Search for the cell housing the specified text and yield its [x, y] center coordinate. 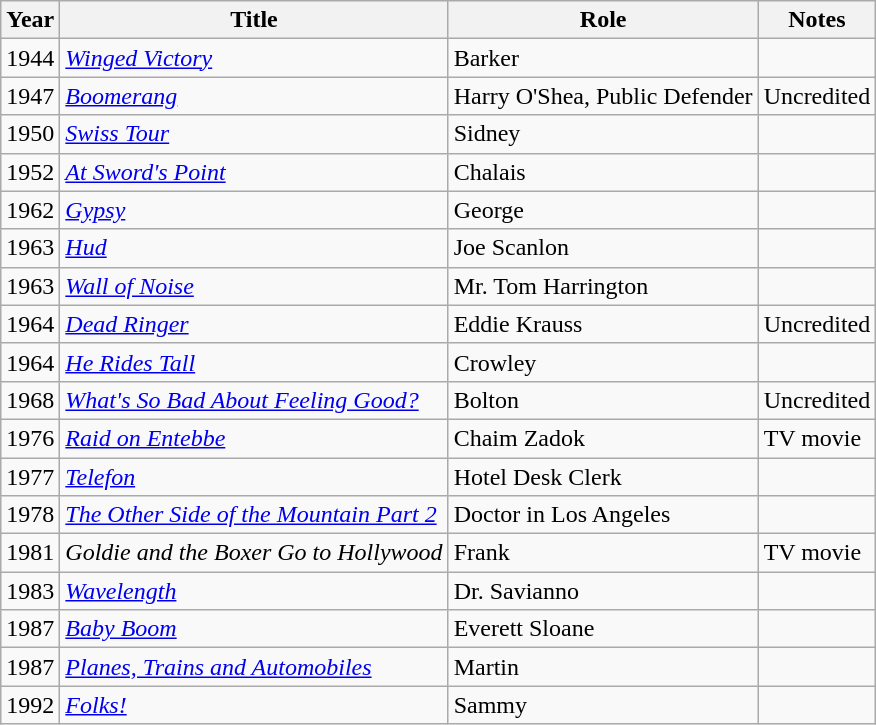
1962 [30, 210]
Joe Scanlon [603, 248]
1968 [30, 400]
Mr. Tom Harrington [603, 286]
Baby Boom [254, 629]
Wall of Noise [254, 286]
1950 [30, 134]
Chaim Zadok [603, 438]
Crowley [603, 362]
Telefon [254, 477]
1944 [30, 58]
Planes, Trains and Automobiles [254, 667]
Swiss Tour [254, 134]
Goldie and the Boxer Go to Hollywood [254, 553]
Winged Victory [254, 58]
1978 [30, 515]
Hud [254, 248]
Title [254, 20]
Wavelength [254, 591]
Frank [603, 553]
Chalais [603, 172]
Doctor in Los Angeles [603, 515]
Hotel Desk Clerk [603, 477]
Dead Ringer [254, 324]
Raid on Entebbe [254, 438]
1981 [30, 553]
Boomerang [254, 96]
Sammy [603, 705]
He Rides Tall [254, 362]
Harry O'Shea, Public Defender [603, 96]
George [603, 210]
Eddie Krauss [603, 324]
Folks! [254, 705]
1983 [30, 591]
1977 [30, 477]
Notes [817, 20]
1952 [30, 172]
1992 [30, 705]
At Sword's Point [254, 172]
Everett Sloane [603, 629]
The Other Side of the Mountain Part 2 [254, 515]
Year [30, 20]
Role [603, 20]
Dr. Savianno [603, 591]
Gypsy [254, 210]
1947 [30, 96]
1976 [30, 438]
What's So Bad About Feeling Good? [254, 400]
Sidney [603, 134]
Martin [603, 667]
Barker [603, 58]
Bolton [603, 400]
